Return [X, Y] of the center of cell containing provided text 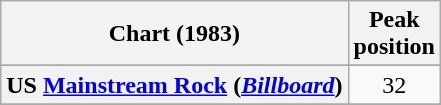
32 [394, 85]
Peakposition [394, 34]
US Mainstream Rock (Billboard) [174, 85]
Chart (1983) [174, 34]
